Capture the cell that displays the provided text and extract its [x, y] central coordinate. 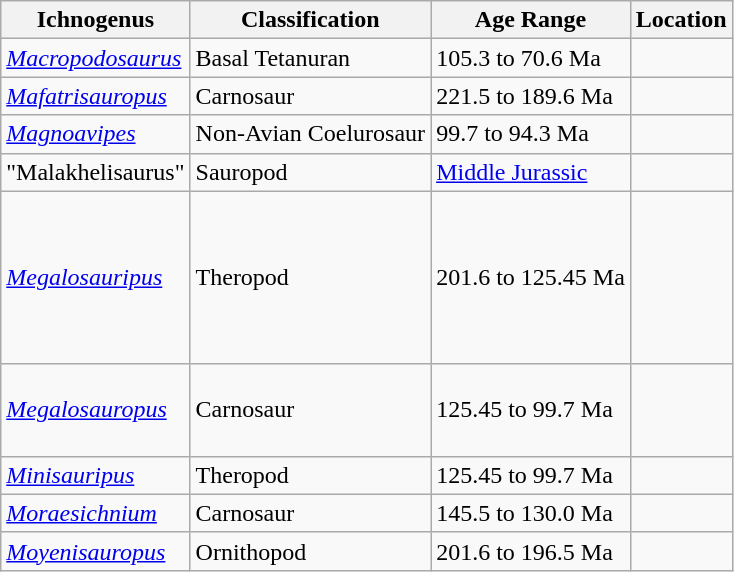
Moraesichnium [96, 513]
Minisauripus [96, 475]
Megalosauropus [96, 410]
105.3 to 70.6 Ma [531, 58]
Ornithopod [310, 551]
145.5 to 130.0 Ma [531, 513]
Classification [310, 20]
201.6 to 125.45 Ma [531, 278]
Basal Tetanuran [310, 58]
201.6 to 196.5 Ma [531, 551]
Age Range [531, 20]
"Malakhelisaurus" [96, 172]
Mafatrisauropus [96, 96]
Magnoavipes [96, 134]
Sauropod [310, 172]
Location [681, 20]
221.5 to 189.6 Ma [531, 96]
Non-Avian Coelurosaur [310, 134]
Middle Jurassic [531, 172]
Macropodosaurus [96, 58]
Ichnogenus [96, 20]
99.7 to 94.3 Ma [531, 134]
Moyenisauropus [96, 551]
Megalosauripus [96, 278]
